Identify which cell holds the provided text, then report its [x, y] central coordinate. 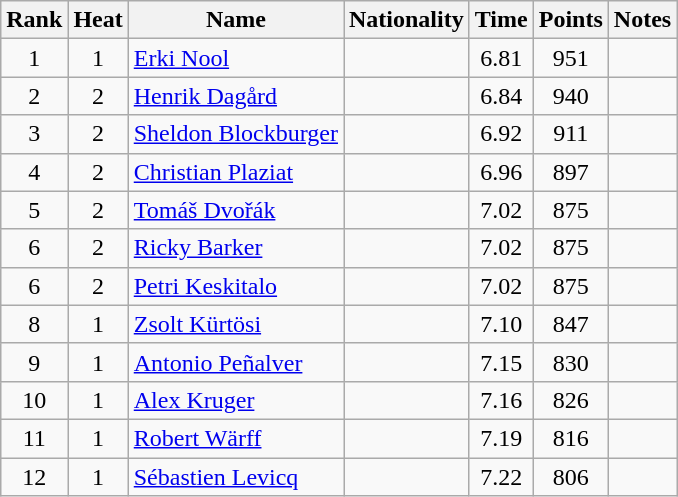
6.96 [501, 172]
847 [570, 324]
Christian Plaziat [236, 172]
Nationality [407, 20]
Zsolt Kürtösi [236, 324]
911 [570, 134]
Rank [34, 20]
7.16 [501, 400]
Henrik Dagård [236, 96]
Robert Wärff [236, 438]
3 [34, 134]
897 [570, 172]
9 [34, 362]
6.92 [501, 134]
10 [34, 400]
Antonio Peñalver [236, 362]
816 [570, 438]
Sheldon Blockburger [236, 134]
Heat [98, 20]
Points [570, 20]
951 [570, 58]
4 [34, 172]
6.81 [501, 58]
12 [34, 477]
826 [570, 400]
11 [34, 438]
Ricky Barker [236, 248]
7.10 [501, 324]
7.19 [501, 438]
8 [34, 324]
7.22 [501, 477]
Petri Keskitalo [236, 286]
830 [570, 362]
6.84 [501, 96]
940 [570, 96]
Tomáš Dvořák [236, 210]
Name [236, 20]
Notes [642, 20]
Time [501, 20]
5 [34, 210]
Erki Nool [236, 58]
Sébastien Levicq [236, 477]
7.15 [501, 362]
806 [570, 477]
Alex Kruger [236, 400]
